From the cell containing the given text, extract its center point as (X, Y) coordinate. 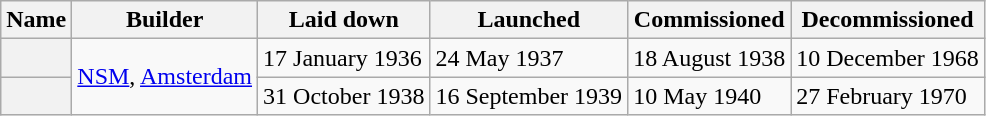
17 January 1936 (344, 58)
10 December 1968 (888, 58)
Name (36, 20)
Launched (529, 20)
31 October 1938 (344, 96)
27 February 1970 (888, 96)
Builder (165, 20)
Commissioned (710, 20)
Laid down (344, 20)
Decommissioned (888, 20)
24 May 1937 (529, 58)
18 August 1938 (710, 58)
10 May 1940 (710, 96)
NSM, Amsterdam (165, 77)
16 September 1939 (529, 96)
